Return (x, y) of the center of cell containing provided text 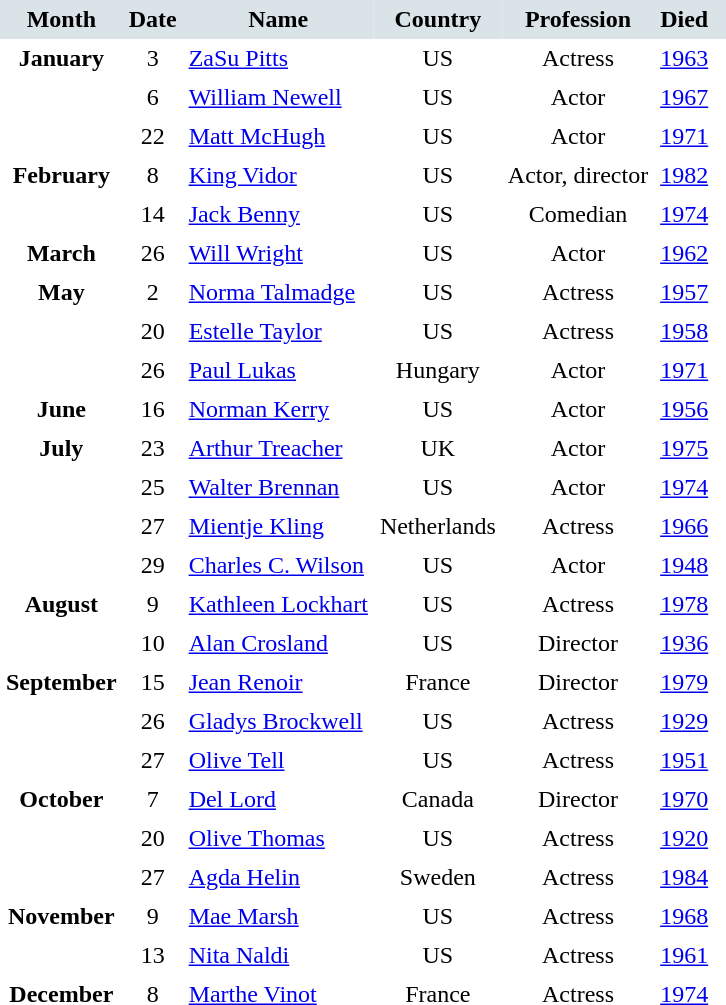
Arthur Treacher (278, 448)
Actor, director (578, 176)
1929 (684, 722)
Nita Naldi (278, 956)
16 (153, 410)
Netherlands (438, 526)
Month (62, 20)
November (62, 936)
William Newell (278, 98)
1982 (684, 176)
1979 (684, 682)
Olive Tell (278, 760)
Jack Benny (278, 214)
1967 (684, 98)
Walter Brennan (278, 488)
7 (153, 800)
1957 (684, 292)
Alan Crosland (278, 644)
Name (278, 20)
13 (153, 956)
Del Lord (278, 800)
1970 (684, 800)
Charles C. Wilson (278, 566)
1920 (684, 838)
1978 (684, 604)
Gladys Brockwell (278, 722)
Kathleen Lockhart (278, 604)
14 (153, 214)
France (438, 682)
Died (684, 20)
10 (153, 644)
22 (153, 136)
Hungary (438, 370)
August (62, 624)
ZaSu Pitts (278, 58)
Norma Talmadge (278, 292)
Comedian (578, 214)
1975 (684, 448)
Estelle Taylor (278, 332)
6 (153, 98)
Paul Lukas (278, 370)
1963 (684, 58)
Will Wright (278, 254)
2 (153, 292)
UK (438, 448)
1961 (684, 956)
Jean Renoir (278, 682)
March (62, 254)
October (62, 838)
1956 (684, 410)
15 (153, 682)
Agda Helin (278, 878)
1984 (684, 878)
Norman Kerry (278, 410)
23 (153, 448)
King Vidor (278, 176)
January (62, 98)
3 (153, 58)
Mientje Kling (278, 526)
Olive Thomas (278, 838)
July (62, 507)
Date (153, 20)
May (62, 332)
1966 (684, 526)
1951 (684, 760)
1968 (684, 916)
Country (438, 20)
1936 (684, 644)
25 (153, 488)
Matt McHugh (278, 136)
Mae Marsh (278, 916)
8 (153, 176)
1948 (684, 566)
29 (153, 566)
September (62, 722)
Profession (578, 20)
Canada (438, 800)
February (62, 195)
1962 (684, 254)
1958 (684, 332)
Sweden (438, 878)
June (62, 410)
